Output the (x, y) coordinate of the center of the cell containing the given text.  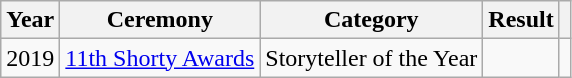
2019 (30, 58)
11th Shorty Awards (160, 58)
Result (521, 20)
Year (30, 20)
Ceremony (160, 20)
Category (372, 20)
Storyteller of the Year (372, 58)
